Capture the cell that displays the provided text and extract its (x, y) central coordinate. 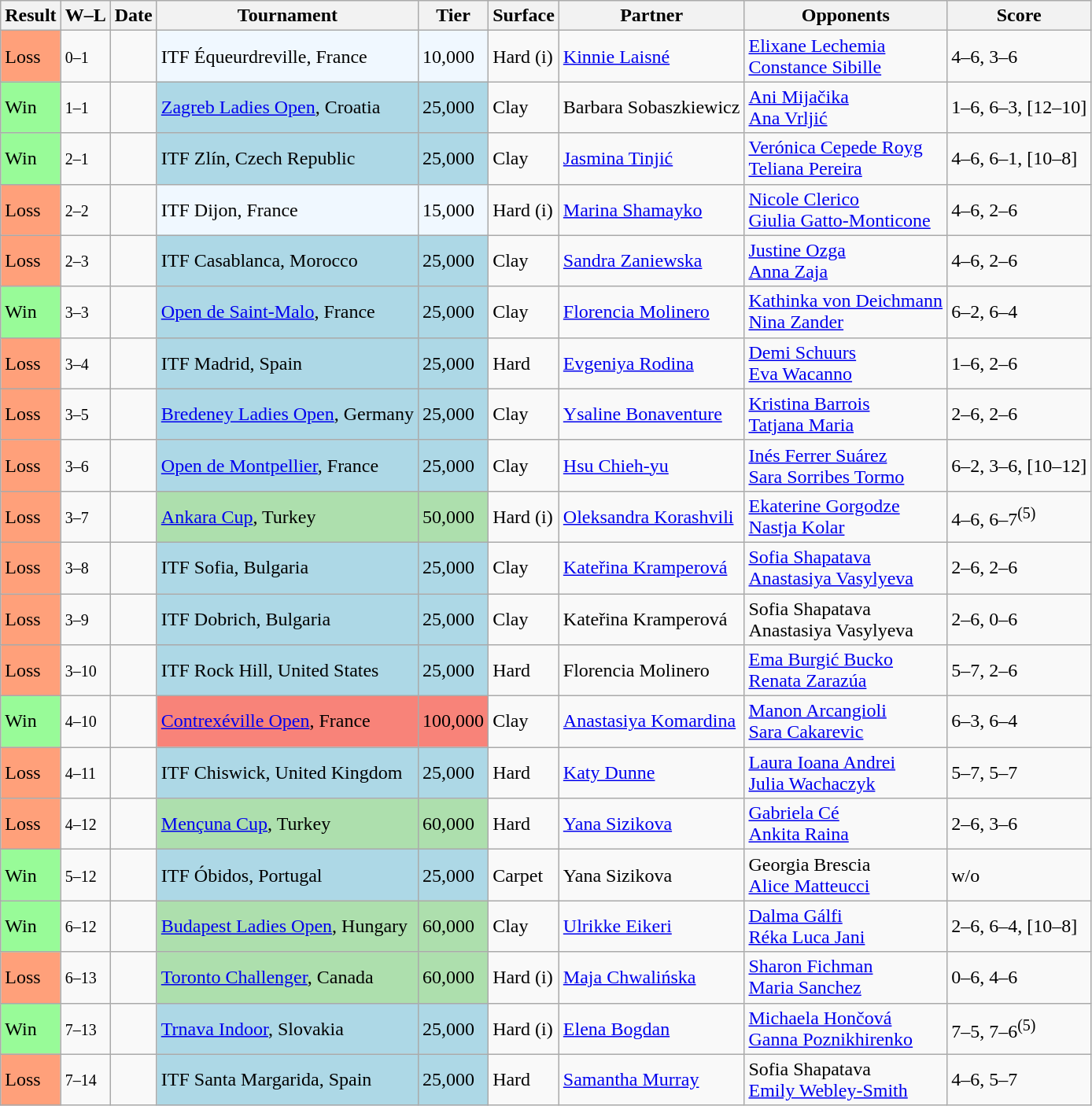
Sandra Zaniewska (651, 261)
2–6, 0–6 (1020, 618)
7–5, 7–6(5) (1020, 1029)
Trnava Indoor, Slovakia (287, 1029)
1–1 (85, 107)
ITF Óbidos, Portugal (287, 875)
Manon Arcangioli Sara Cakarevic (846, 722)
Ysaline Bonaventure (651, 414)
50,000 (453, 516)
Toronto Challenger, Canada (287, 977)
Kathinka von Deichmann Nina Zander (846, 312)
Tier (453, 16)
ITF Santa Margarida, Spain (287, 1079)
Tournament (287, 16)
3–7 (85, 516)
Zagreb Ladies Open, Croatia (287, 107)
Dalma Gálfi Réka Luca Jani (846, 927)
15,000 (453, 209)
0–1 (85, 57)
Open de Montpellier, France (287, 466)
2–6, 3–6 (1020, 824)
2–2 (85, 209)
Result (31, 16)
3–5 (85, 414)
ITF Rock Hill, United States (287, 670)
W–L (85, 16)
Ulrikke Eikeri (651, 927)
Verónica Cepede Royg Teliana Pereira (846, 159)
4–10 (85, 722)
Partner (651, 16)
10,000 (453, 57)
Evgeniya Rodina (651, 363)
Ema Burgić Bucko Renata Zarazúa (846, 670)
Anastasiya Komardina (651, 722)
4–11 (85, 772)
4–6, 3–6 (1020, 57)
Bredeney Ladies Open, Germany (287, 414)
Opponents (846, 16)
6–2, 6–4 (1020, 312)
Sofia Shapatava Emily Webley-Smith (846, 1079)
Open de Saint-Malo, France (287, 312)
Ani Mijačika Ana Vrljić (846, 107)
Ankara Cup, Turkey (287, 516)
Katy Dunne (651, 772)
Laura Ioana Andrei Julia Wachaczyk (846, 772)
6–13 (85, 977)
Demi Schuurs Eva Wacanno (846, 363)
6–12 (85, 927)
Jasmina Tinjić (651, 159)
Mençuna Cup, Turkey (287, 824)
Gabriela Cé Ankita Raina (846, 824)
2–6, 6–4, [10–8] (1020, 927)
7–13 (85, 1029)
4–12 (85, 824)
Elena Bogdan (651, 1029)
6–2, 3–6, [10–12] (1020, 466)
Marina Shamayko (651, 209)
100,000 (453, 722)
3–4 (85, 363)
3–3 (85, 312)
Contrexéville Open, France (287, 722)
6–3, 6–4 (1020, 722)
Michaela Hončová Ganna Poznikhirenko (846, 1029)
1–6, 6–3, [12–10] (1020, 107)
4–6, 5–7 (1020, 1079)
1–6, 2–6 (1020, 363)
ITF Sofia, Bulgaria (287, 568)
3–10 (85, 670)
Ekaterine Gorgodze Nastja Kolar (846, 516)
2–1 (85, 159)
5–7, 2–6 (1020, 670)
0–6, 4–6 (1020, 977)
Nicole Clerico Giulia Gatto-Monticone (846, 209)
ITF Zlín, Czech Republic (287, 159)
3–9 (85, 618)
Budapest Ladies Open, Hungary (287, 927)
3–6 (85, 466)
ITF Dobrich, Bulgaria (287, 618)
5–7, 5–7 (1020, 772)
Kinnie Laisné (651, 57)
Elixane Lechemia Constance Sibille (846, 57)
Surface (524, 16)
ITF Équeurdreville, France (287, 57)
7–14 (85, 1079)
w/o (1020, 875)
Carpet (524, 875)
Barbara Sobaszkiewicz (651, 107)
3–8 (85, 568)
Georgia Brescia Alice Matteucci (846, 875)
4–6, 6–1, [10–8] (1020, 159)
Inés Ferrer Suárez Sara Sorribes Tormo (846, 466)
Justine Ozga Anna Zaja (846, 261)
Score (1020, 16)
Sharon Fichman Maria Sanchez (846, 977)
5–12 (85, 875)
Maja Chwalińska (651, 977)
2–3 (85, 261)
Oleksandra Korashvili (651, 516)
ITF Chiswick, United Kingdom (287, 772)
ITF Casablanca, Morocco (287, 261)
ITF Madrid, Spain (287, 363)
4–6, 6–7(5) (1020, 516)
Samantha Murray (651, 1079)
Date (134, 16)
Hsu Chieh-yu (651, 466)
Kristina Barrois Tatjana Maria (846, 414)
ITF Dijon, France (287, 209)
